For the text-containing cell, return its midpoint in [X, Y] coordinate format. 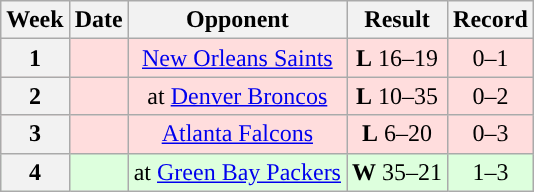
W 35–21 [396, 172]
Opponent [237, 20]
0–2 [491, 96]
1 [35, 58]
Week [35, 20]
L 16–19 [396, 58]
Record [491, 20]
2 [35, 96]
Result [396, 20]
Atlanta Falcons [237, 134]
New Orleans Saints [237, 58]
at Denver Broncos [237, 96]
L 6–20 [396, 134]
0–3 [491, 134]
0–1 [491, 58]
3 [35, 134]
Date [98, 20]
1–3 [491, 172]
4 [35, 172]
at Green Bay Packers [237, 172]
L 10–35 [396, 96]
